Return (x, y) of the center of cell containing provided text 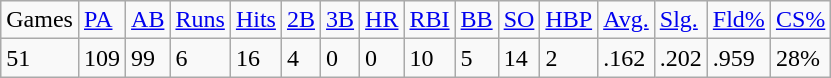
14 (519, 58)
AB (148, 20)
HR (382, 20)
5 (476, 58)
Hits (256, 20)
CS% (800, 20)
SO (519, 20)
BB (476, 20)
HBP (569, 20)
PA (102, 20)
Games (40, 20)
Avg. (626, 20)
.202 (680, 58)
16 (256, 58)
28% (800, 58)
.162 (626, 58)
3B (340, 20)
.959 (738, 58)
109 (102, 58)
Runs (200, 20)
10 (430, 58)
99 (148, 58)
4 (300, 58)
2 (569, 58)
Slg. (680, 20)
Fld% (738, 20)
2B (300, 20)
RBI (430, 20)
6 (200, 58)
51 (40, 58)
